Capture the cell that displays the provided text and extract its (X, Y) central coordinate. 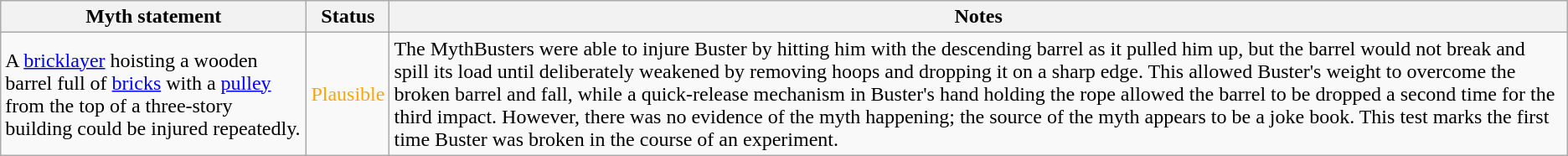
Status (348, 17)
A bricklayer hoisting a wooden barrel full of bricks with a pulley from the top of a three-story building could be injured repeatedly. (154, 94)
Notes (978, 17)
Plausible (348, 94)
Myth statement (154, 17)
